Output the [x, y] coordinate of the center of the cell containing the given text.  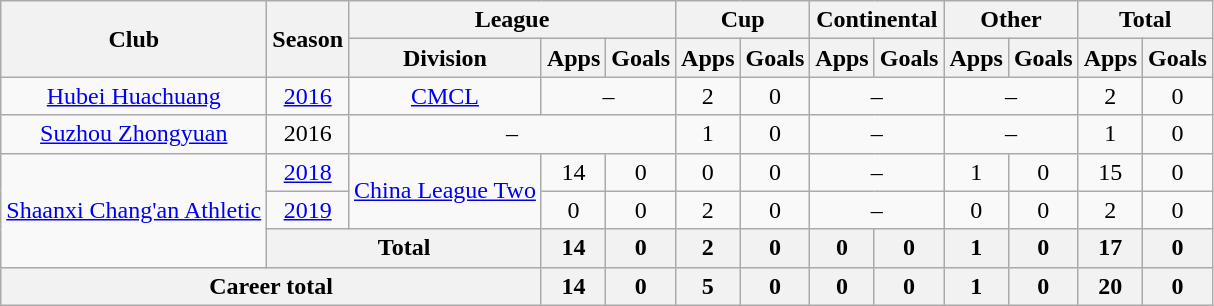
Shaanxi Chang'an Athletic [134, 210]
Division [446, 58]
League [512, 20]
CMCL [446, 96]
20 [1110, 286]
15 [1110, 172]
Career total [272, 286]
2019 [308, 210]
China League Two [446, 191]
17 [1110, 248]
Continental [877, 20]
Club [134, 39]
Other [1011, 20]
Suzhou Zhongyuan [134, 134]
Cup [743, 20]
5 [708, 286]
Hubei Huachuang [134, 96]
Season [308, 39]
2018 [308, 172]
